Extract the (X, Y) coordinate from the center of the cell holding the provided text.  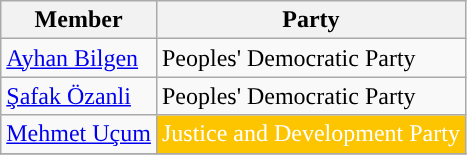
Şafak Özanli (79, 96)
Mehmet Uçum (79, 134)
Justice and Development Party (310, 134)
Ayhan Bilgen (79, 58)
Party (310, 20)
Member (79, 20)
